Find where the given text appears and provide that cell's center as (x, y) coordinate. 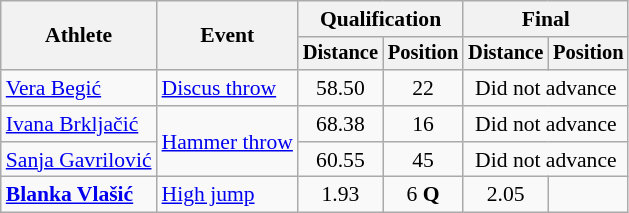
Event (228, 36)
1.93 (340, 195)
High jump (228, 195)
45 (423, 160)
Blanka Vlašić (79, 195)
2.05 (506, 195)
Ivana Brkljačić (79, 124)
Sanja Gavrilović (79, 160)
Athlete (79, 36)
60.55 (340, 160)
16 (423, 124)
6 Q (423, 195)
22 (423, 88)
Hammer throw (228, 142)
Vera Begić (79, 88)
Final (546, 19)
Discus throw (228, 88)
58.50 (340, 88)
68.38 (340, 124)
Qualification (380, 19)
